Search for the cell housing the specified text and yield its (x, y) center coordinate. 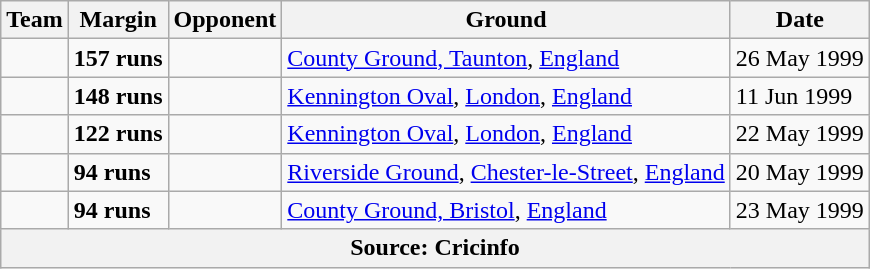
20 May 1999 (800, 172)
11 Jun 1999 (800, 96)
157 runs (118, 58)
County Ground, Bristol, England (506, 210)
22 May 1999 (800, 134)
County Ground, Taunton, England (506, 58)
23 May 1999 (800, 210)
Riverside Ground, Chester-le-Street, England (506, 172)
Date (800, 20)
Margin (118, 20)
26 May 1999 (800, 58)
Opponent (225, 20)
122 runs (118, 134)
148 runs (118, 96)
Team (35, 20)
Source: Cricinfo (436, 248)
Ground (506, 20)
